Scan for the cell matching the given text and deliver its [X, Y] coordinate at center. 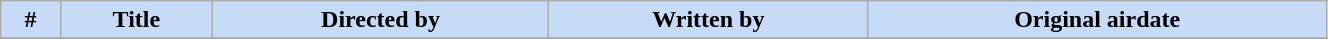
Written by [708, 20]
Title [136, 20]
Original airdate [1098, 20]
Directed by [380, 20]
# [31, 20]
